Determine the (x, y) coordinate at the center of the cell enclosing the given text.  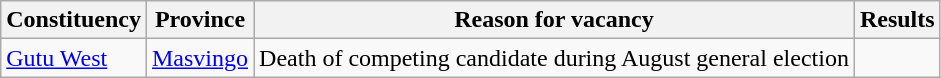
Results (897, 20)
Reason for vacancy (554, 20)
Province (200, 20)
Constituency (74, 20)
Masvingo (200, 58)
Gutu West (74, 58)
Death of competing candidate during August general election (554, 58)
